Provide the [x, y] coordinate of the cell's center where the given text is located.  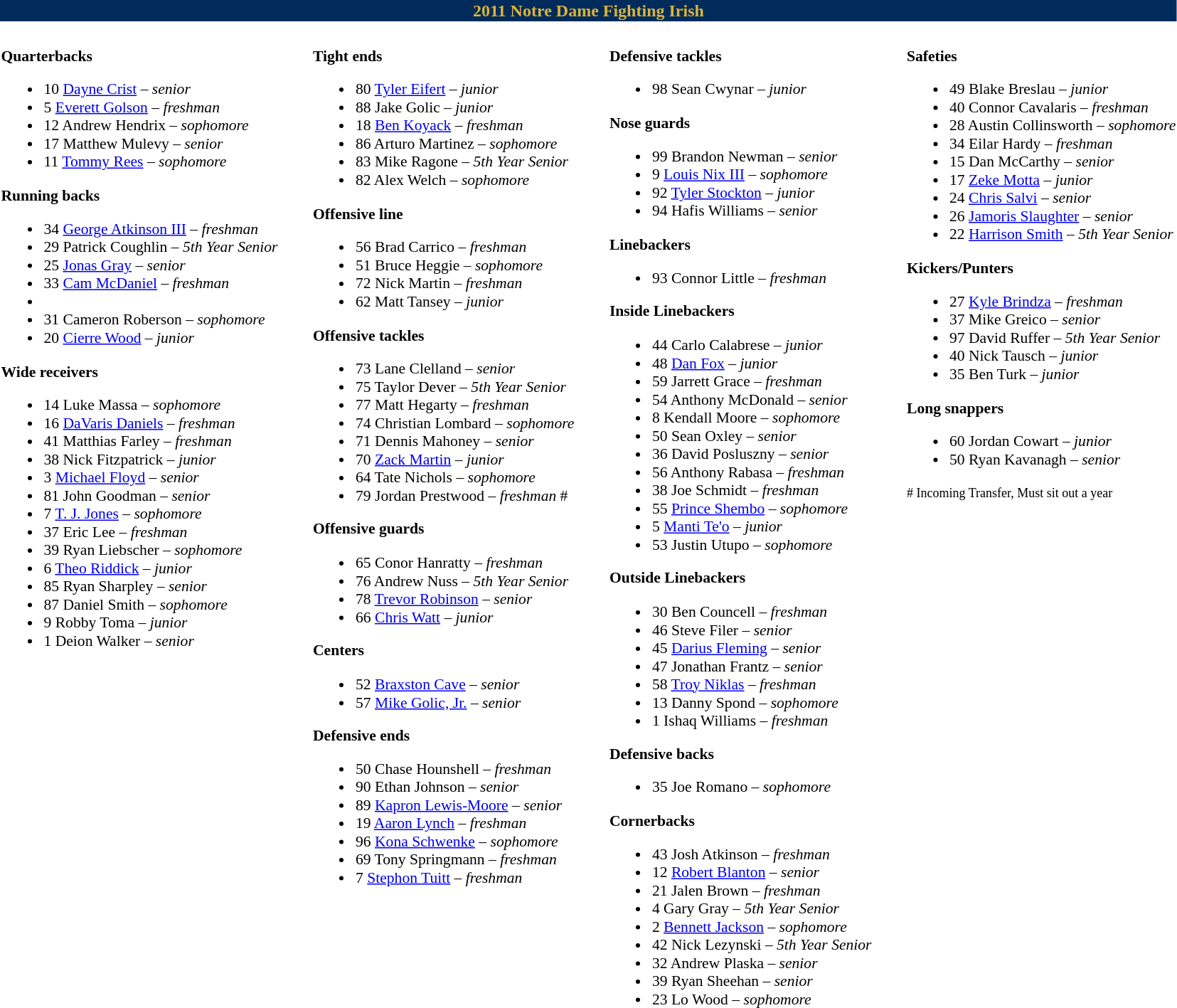
2011 Notre Dame Fighting Irish [589, 11]
